Identify which cell holds the provided text, then report its (x, y) central coordinate. 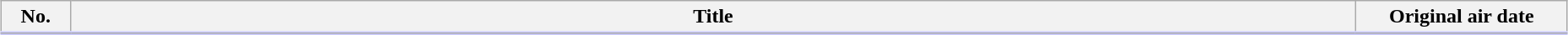
Original air date (1462, 17)
No. (35, 17)
Title (713, 17)
